Search for the cell housing the specified text and yield its (X, Y) center coordinate. 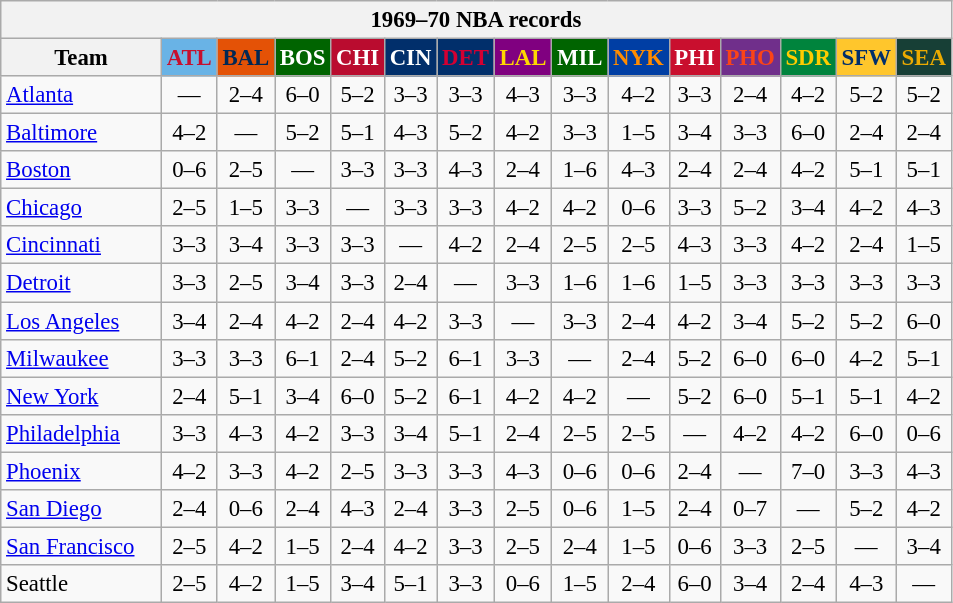
San Francisco (82, 546)
PHI (694, 58)
Boston (82, 170)
SFW (866, 58)
7–0 (808, 471)
0–7 (750, 509)
PHO (750, 58)
Los Angeles (82, 321)
New York (82, 396)
Team (82, 58)
Philadelphia (82, 433)
LAL (522, 58)
Phoenix (82, 471)
1969–70 NBA records (476, 20)
DET (466, 58)
CHI (358, 58)
Detroit (82, 283)
BOS (303, 58)
ATL (189, 58)
SEA (924, 58)
CIN (410, 58)
NYK (638, 58)
MIL (580, 58)
Cincinnati (82, 245)
Baltimore (82, 133)
BAL (246, 58)
Milwaukee (82, 358)
Chicago (82, 208)
Seattle (82, 584)
SDR (808, 58)
San Diego (82, 509)
Atlanta (82, 95)
